Output the [X, Y] coordinate of the center of the cell containing the given text.  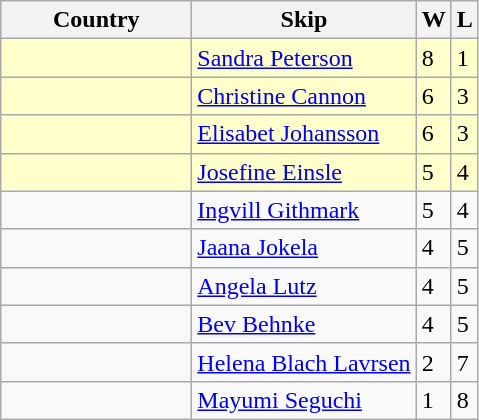
Sandra Peterson [304, 58]
W [434, 20]
Bev Behnke [304, 324]
Jaana Jokela [304, 248]
Ingvill Githmark [304, 210]
7 [464, 362]
Christine Cannon [304, 96]
2 [434, 362]
L [464, 20]
Helena Blach Lavrsen [304, 362]
Elisabet Johansson [304, 134]
Angela Lutz [304, 286]
Skip [304, 20]
Country [96, 20]
Mayumi Seguchi [304, 400]
Josefine Einsle [304, 172]
